Find where the given text appears and provide that cell's center as [x, y] coordinate. 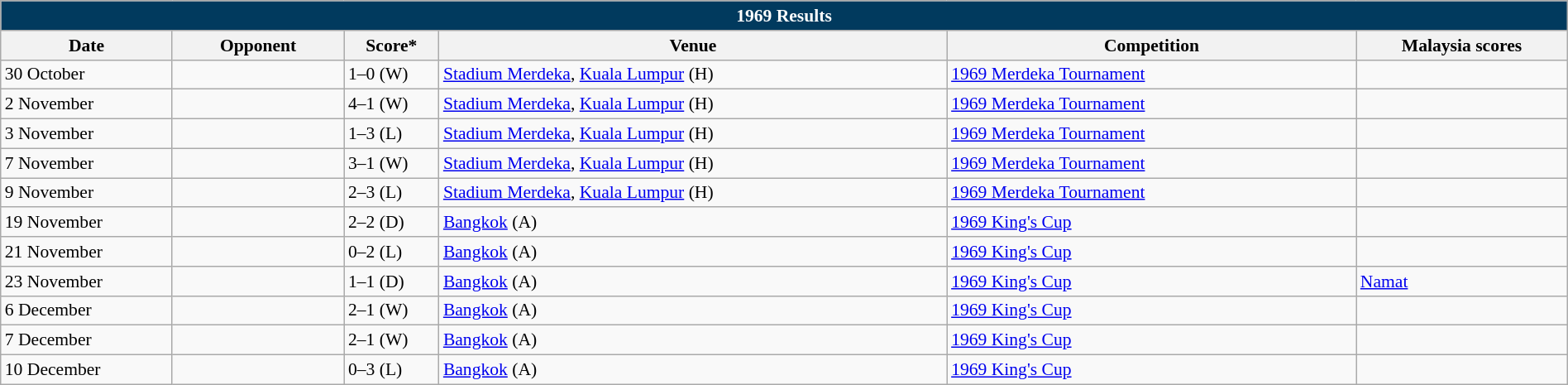
2 November [87, 104]
7 November [87, 163]
30 October [87, 75]
Date [87, 46]
1969 Results [784, 16]
6 December [87, 310]
Malaysia scores [1462, 46]
Namat [1462, 282]
19 November [87, 223]
1–1 (D) [392, 282]
7 December [87, 340]
1–0 (W) [392, 75]
23 November [87, 282]
3 November [87, 134]
1–3 (L) [392, 134]
4–1 (W) [392, 104]
Opponent [258, 46]
0–2 (L) [392, 252]
Score* [392, 46]
2–3 (L) [392, 193]
0–3 (L) [392, 370]
Venue [693, 46]
3–1 (W) [392, 163]
21 November [87, 252]
10 December [87, 370]
2–2 (D) [392, 223]
Competition [1151, 46]
9 November [87, 193]
